Capture the cell that displays the provided text and extract its [X, Y] central coordinate. 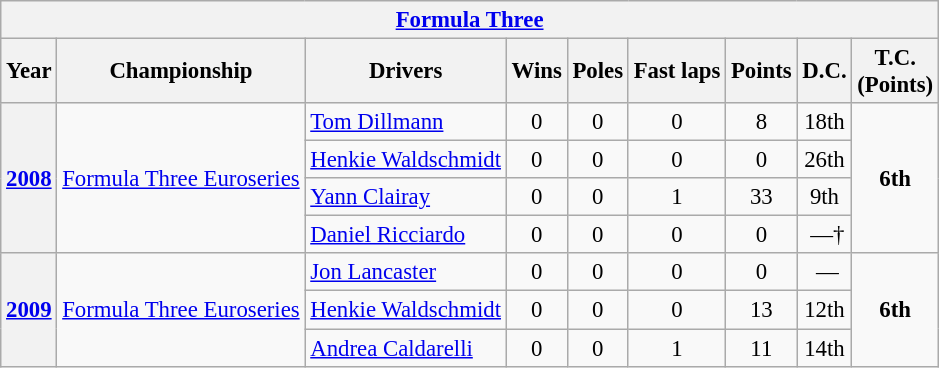
Drivers [406, 72]
33 [762, 197]
—† [824, 235]
Year [29, 72]
Poles [598, 72]
12th [824, 310]
Formula Three [470, 20]
Wins [536, 72]
9th [824, 197]
Daniel Ricciardo [406, 235]
Points [762, 72]
Tom Dillmann [406, 122]
Andrea Caldarelli [406, 348]
13 [762, 310]
26th [824, 160]
Jon Lancaster [406, 273]
2009 [29, 310]
T.C.(Points) [896, 72]
Championship [181, 72]
14th [824, 348]
D.C. [824, 72]
2008 [29, 178]
Yann Clairay [406, 197]
11 [762, 348]
18th [824, 122]
8 [762, 122]
— [824, 273]
Fast laps [676, 72]
